For the text-containing cell, return its midpoint in [X, Y] coordinate format. 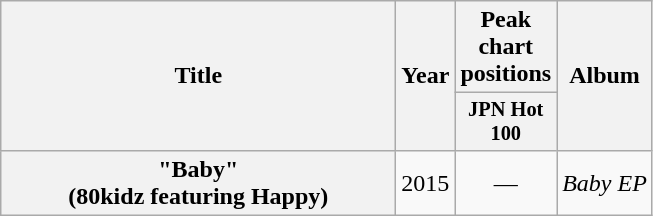
"Baby"(80kidz featuring Happy) [198, 182]
— [506, 182]
JPN Hot 100 [506, 122]
2015 [426, 182]
Title [198, 76]
Baby EP [605, 182]
Album [605, 76]
Peak chart positions [506, 47]
Year [426, 76]
